Identify which cell holds the provided text, then report its (x, y) central coordinate. 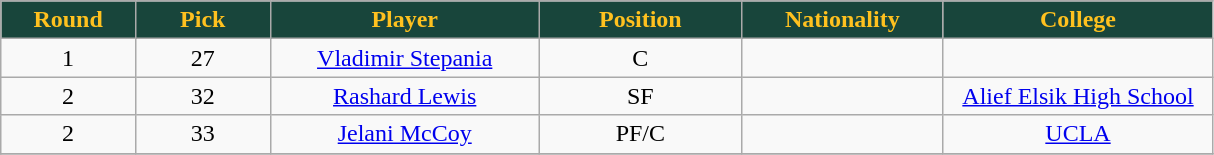
Rashard Lewis (404, 96)
Jelani McCoy (404, 134)
33 (202, 134)
College (1078, 20)
27 (202, 58)
32 (202, 96)
SF (640, 96)
1 (68, 58)
Player (404, 20)
UCLA (1078, 134)
Position (640, 20)
C (640, 58)
Pick (202, 20)
PF/C (640, 134)
Nationality (842, 20)
Alief Elsik High School (1078, 96)
Vladimir Stepania (404, 58)
Round (68, 20)
